Search for the cell housing the specified text and yield its (X, Y) center coordinate. 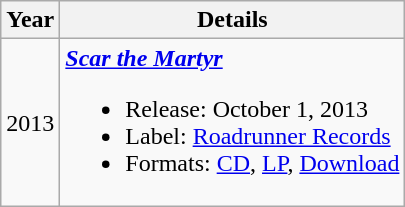
2013 (30, 122)
Scar the MartyrRelease: October 1, 2013Label: Roadrunner RecordsFormats: CD, LP, Download (232, 122)
Year (30, 20)
Details (232, 20)
